Identify which cell holds the provided text, then report its [x, y] central coordinate. 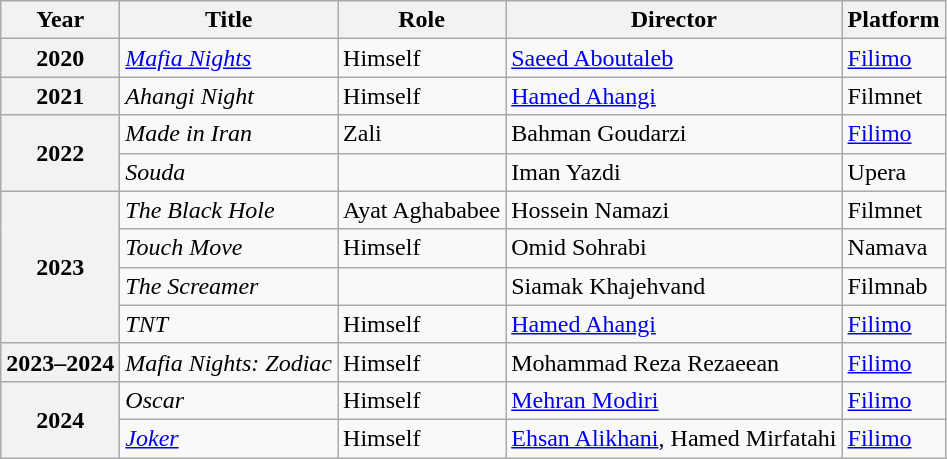
Mehran Modiri [674, 400]
Zali [422, 134]
Iman Yazdi [674, 172]
Ahangi Night [229, 96]
Mohammad Reza Rezaeean [674, 362]
Year [60, 20]
Title [229, 20]
2022 [60, 153]
Director [674, 20]
2021 [60, 96]
Filmnab [894, 286]
Ehsan Alikhani, Hamed Mirfatahi [674, 438]
Omid Sohrabi [674, 248]
The Screamer [229, 286]
Souda [229, 172]
Platform [894, 20]
Oscar [229, 400]
Touch Move [229, 248]
2024 [60, 419]
The Black Hole [229, 210]
Bahman Goudarzi [674, 134]
2023–2024 [60, 362]
Role [422, 20]
Joker [229, 438]
Mafia Nights [229, 58]
Ayat Aghababee [422, 210]
Siamak Khajehvand [674, 286]
TNT [229, 324]
Namava [894, 248]
Upera [894, 172]
Mafia Nights: Zodiac [229, 362]
Saeed Aboutaleb [674, 58]
Hossein Namazi [674, 210]
Made in Iran [229, 134]
2020 [60, 58]
2023 [60, 267]
